Provide the [X, Y] coordinate of the cell's center where the given text is located.  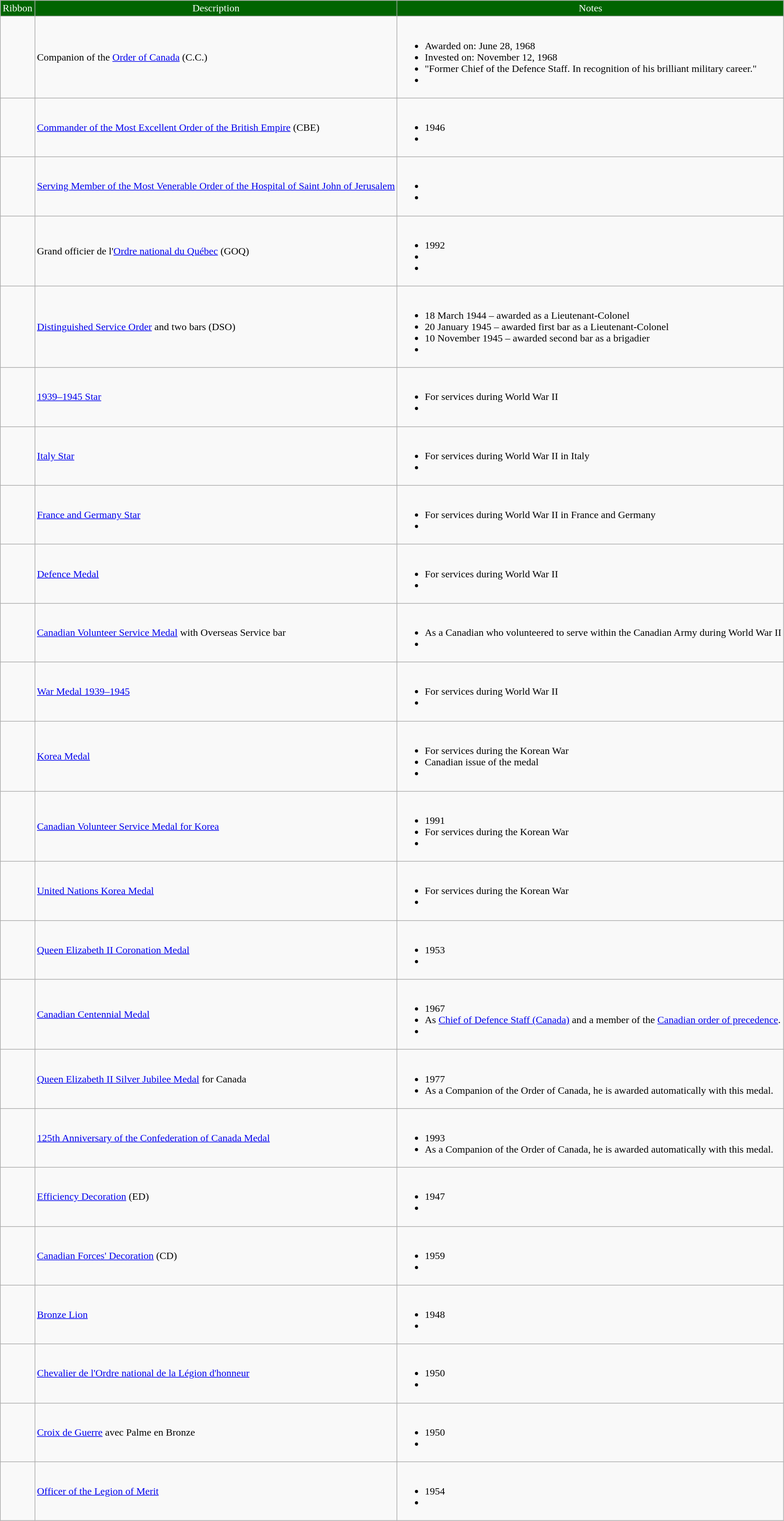
Canadian Volunteer Service Medal for Korea [216, 827]
Grand officier de l'Ordre national du Québec (GOQ) [216, 251]
Queen Elizabeth II Silver Jubilee Medal for Canada [216, 1079]
1992 [590, 251]
For services during World War II in Italy [590, 456]
125th Anniversary of the Confederation of Canada Medal [216, 1138]
Italy Star [216, 456]
Bronze Lion [216, 1315]
For services during the Korean WarCanadian issue of the medal [590, 756]
Serving Member of the Most Venerable Order of the Hospital of Saint John of Jerusalem [216, 186]
Defence Medal [216, 574]
1946 [590, 127]
United Nations Korea Medal [216, 891]
France and Germany Star [216, 515]
1977As a Companion of the Order of Canada, he is awarded automatically with this medal. [590, 1079]
For services during the Korean War [590, 891]
Officer of the Legion of Merit [216, 1491]
Queen Elizabeth II Coronation Medal [216, 950]
1953 [590, 950]
Distinguished Service Order and two bars (DSO) [216, 327]
Efficiency Decoration (ED) [216, 1197]
Korea Medal [216, 756]
Notes [590, 8]
As a Canadian who volunteered to serve within the Canadian Army during World War II [590, 632]
1948 [590, 1315]
Ribbon [18, 8]
Commander of the Most Excellent Order of the British Empire (CBE) [216, 127]
1991For services during the Korean War [590, 827]
1967As Chief of Defence Staff (Canada) and a member of the Canadian order of precedence. [590, 1014]
1959 [590, 1256]
Croix de Guerre avec Palme en Bronze [216, 1432]
Description [216, 8]
Companion of the Order of Canada (C.C.) [216, 57]
1954 [590, 1491]
Canadian Forces' Decoration (CD) [216, 1256]
War Medal 1939–1945 [216, 691]
1947 [590, 1197]
Awarded on: June 28, 1968Invested on: November 12, 1968"Former Chief of the Defence Staff. In recognition of his brilliant military career." [590, 57]
Canadian Volunteer Service Medal with Overseas Service bar [216, 632]
For services during World War II in France and Germany [590, 515]
Chevalier de l'Ordre national de la Légion d'honneur [216, 1373]
1993As a Companion of the Order of Canada, he is awarded automatically with this medal. [590, 1138]
Canadian Centennial Medal [216, 1014]
1939–1945 Star [216, 397]
